Search for the cell housing the specified text and yield its (x, y) center coordinate. 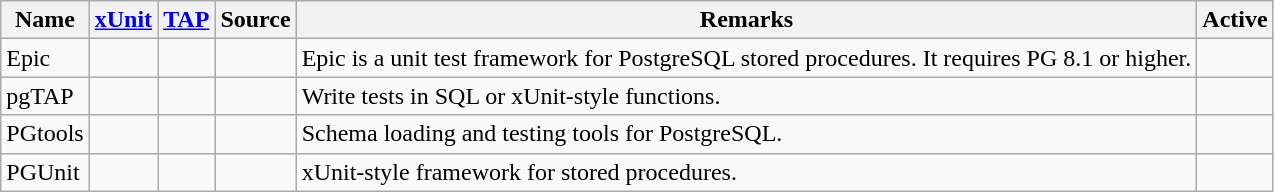
Epic is a unit test framework for PostgreSQL stored procedures. It requires PG 8.1 or higher. (746, 58)
Epic (45, 58)
Remarks (746, 20)
TAP (186, 20)
xUnit-style framework for stored procedures. (746, 172)
Name (45, 20)
PGtools (45, 134)
Active (1235, 20)
xUnit (123, 20)
Source (256, 20)
Write tests in SQL or xUnit-style functions. (746, 96)
pgTAP (45, 96)
PGUnit (45, 172)
Schema loading and testing tools for PostgreSQL. (746, 134)
